Extract the [X, Y] coordinate from the center of the cell holding the provided text.  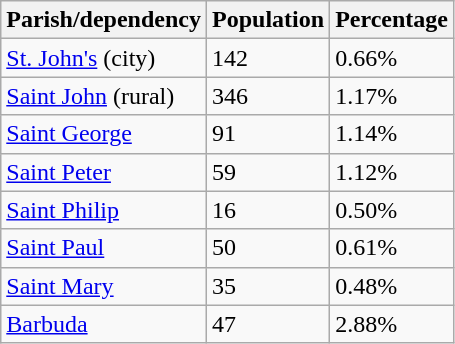
142 [268, 58]
St. John's (city) [104, 58]
1.12% [392, 172]
1.14% [392, 134]
Saint Paul [104, 248]
50 [268, 248]
Saint Philip [104, 210]
Barbuda [104, 324]
59 [268, 172]
Percentage [392, 20]
35 [268, 286]
1.17% [392, 96]
Parish/dependency [104, 20]
Population [268, 20]
Saint Peter [104, 172]
0.48% [392, 286]
Saint Mary [104, 286]
91 [268, 134]
2.88% [392, 324]
Saint John (rural) [104, 96]
16 [268, 210]
47 [268, 324]
0.61% [392, 248]
0.66% [392, 58]
0.50% [392, 210]
346 [268, 96]
Saint George [104, 134]
